Detect which cell encompasses the target text, then output its [x, y] center coordinate. 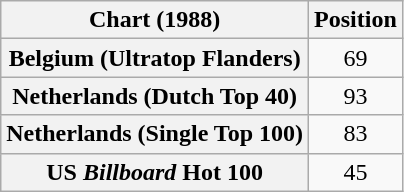
45 [356, 172]
Netherlands (Dutch Top 40) [155, 96]
Chart (1988) [155, 20]
Position [356, 20]
69 [356, 58]
93 [356, 96]
Belgium (Ultratop Flanders) [155, 58]
83 [356, 134]
Netherlands (Single Top 100) [155, 134]
US Billboard Hot 100 [155, 172]
